Locate the cell with the specified text and output its (X, Y) center coordinate. 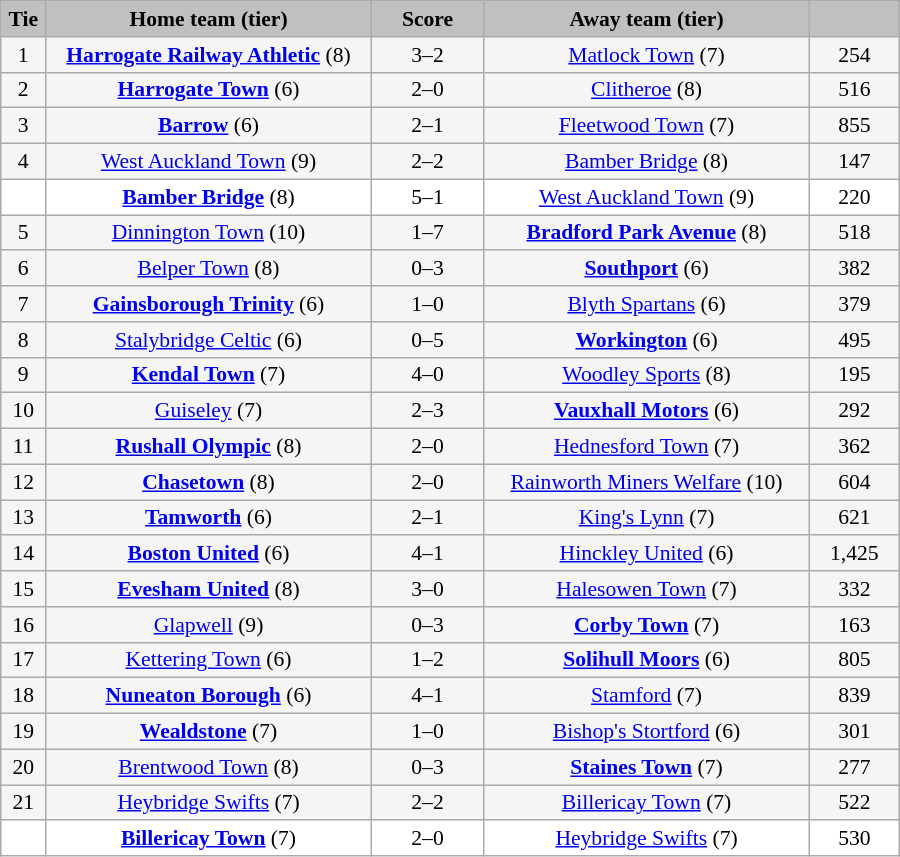
Harrogate Town (6) (209, 90)
Glapwell (9) (209, 625)
8 (24, 340)
Bradford Park Avenue (8) (647, 233)
301 (854, 732)
518 (854, 233)
Belper Town (8) (209, 269)
10 (24, 411)
20 (24, 767)
17 (24, 660)
Tie (24, 19)
0–5 (427, 340)
15 (24, 589)
1–7 (427, 233)
Corby Town (7) (647, 625)
13 (24, 518)
1,425 (854, 554)
530 (854, 839)
21 (24, 803)
805 (854, 660)
Boston United (6) (209, 554)
3–2 (427, 55)
Solihull Moors (6) (647, 660)
Blyth Spartans (6) (647, 304)
Tamworth (6) (209, 518)
Kettering Town (6) (209, 660)
Rushall Olympic (8) (209, 447)
Brentwood Town (8) (209, 767)
147 (854, 162)
855 (854, 126)
2 (24, 90)
Matlock Town (7) (647, 55)
12 (24, 482)
382 (854, 269)
195 (854, 375)
4–0 (427, 375)
Guiseley (7) (209, 411)
362 (854, 447)
Hinckley United (6) (647, 554)
Score (427, 19)
495 (854, 340)
Southport (6) (647, 269)
Wealdstone (7) (209, 732)
14 (24, 554)
4 (24, 162)
163 (854, 625)
Bishop's Stortford (6) (647, 732)
Clitheroe (8) (647, 90)
Hednesford Town (7) (647, 447)
254 (854, 55)
Dinnington Town (10) (209, 233)
19 (24, 732)
1 (24, 55)
839 (854, 696)
Gainsborough Trinity (6) (209, 304)
604 (854, 482)
7 (24, 304)
18 (24, 696)
Woodley Sports (8) (647, 375)
332 (854, 589)
Workington (6) (647, 340)
516 (854, 90)
Halesowen Town (7) (647, 589)
Vauxhall Motors (6) (647, 411)
5 (24, 233)
379 (854, 304)
220 (854, 197)
3–0 (427, 589)
292 (854, 411)
6 (24, 269)
5–1 (427, 197)
1–2 (427, 660)
Nuneaton Borough (6) (209, 696)
Stalybridge Celtic (6) (209, 340)
King's Lynn (7) (647, 518)
Fleetwood Town (7) (647, 126)
Kendal Town (7) (209, 375)
Stamford (7) (647, 696)
9 (24, 375)
Harrogate Railway Athletic (8) (209, 55)
Away team (tier) (647, 19)
Evesham United (8) (209, 589)
3 (24, 126)
Home team (tier) (209, 19)
522 (854, 803)
Barrow (6) (209, 126)
16 (24, 625)
Rainworth Miners Welfare (10) (647, 482)
11 (24, 447)
277 (854, 767)
Staines Town (7) (647, 767)
621 (854, 518)
2–3 (427, 411)
Chasetown (8) (209, 482)
